Locate the cell with the specified text and output its (X, Y) center coordinate. 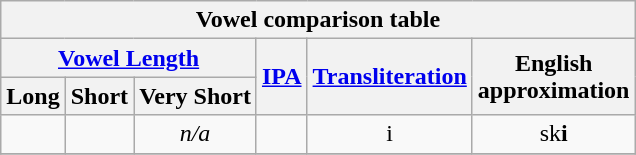
Long (33, 96)
Vowel Length (129, 58)
Short (99, 96)
Englishapproximation (554, 77)
i (390, 134)
Very Short (196, 96)
Vowel comparison table (318, 20)
IPA (282, 77)
n/a (196, 134)
ski (554, 134)
Transliteration (390, 77)
